For the text-containing cell, return its midpoint in (x, y) coordinate format. 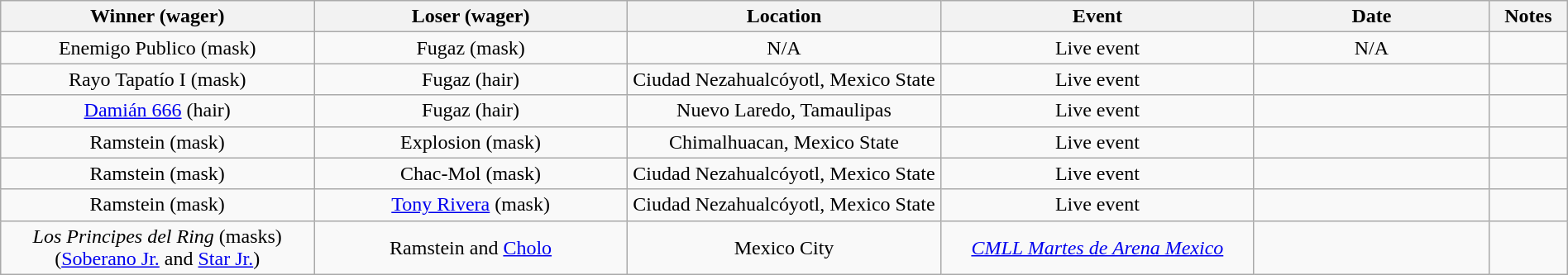
Rayo Tapatío I (mask) (157, 79)
Tony Rivera (mask) (471, 205)
Fugaz (mask) (471, 48)
Loser (wager) (471, 17)
Chac-Mol (mask) (471, 173)
Chimalhuacan, Mexico State (784, 142)
Nuevo Laredo, Tamaulipas (784, 111)
Enemigo Publico (mask) (157, 48)
Date (1371, 17)
CMLL Martes de Arena Mexico (1097, 248)
Event (1097, 17)
Notes (1528, 17)
Damián 666 (hair) (157, 111)
Ramstein and Cholo (471, 248)
Los Principes del Ring (masks)(Soberano Jr. and Star Jr.) (157, 248)
Location (784, 17)
Winner (wager) (157, 17)
Mexico City (784, 248)
Explosion (mask) (471, 142)
